Identify which cell holds the provided text, then report its (x, y) central coordinate. 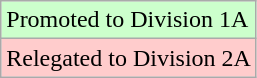
Relegated to Division 2A (129, 58)
Promoted to Division 1A (129, 20)
